Output the (x, y) coordinate of the center of the cell containing the given text.  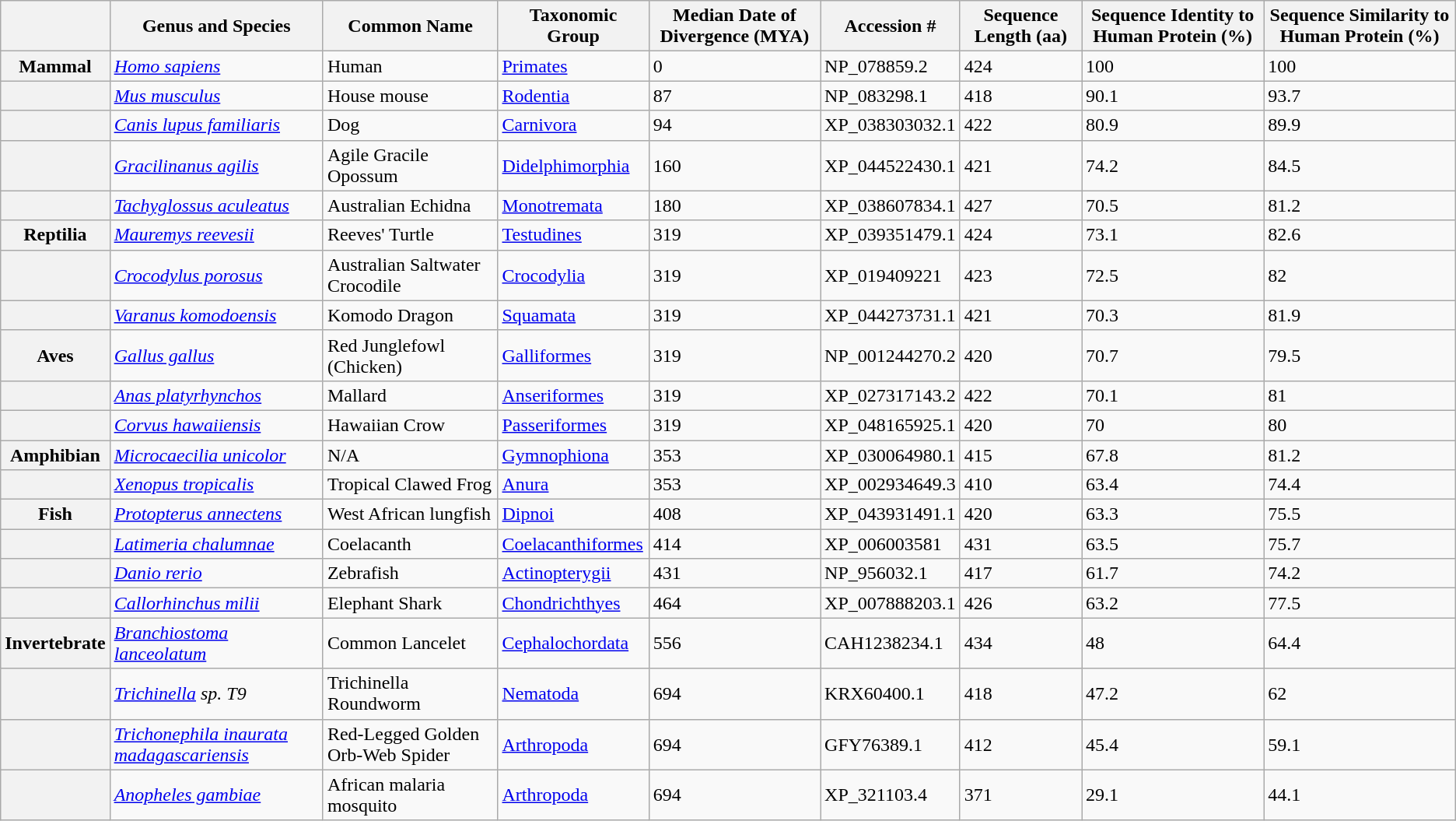
Zebrafish (411, 574)
Xenopus tropicalis (216, 485)
XP_030064980.1 (891, 455)
371 (1020, 795)
Elephant Shark (411, 603)
Invertebrate (55, 643)
417 (1020, 574)
Cephalochordata (573, 643)
Homo sapiens (216, 66)
Red Junglefowl (Chicken) (411, 355)
70.3 (1172, 315)
Testudines (573, 235)
Taxonomic Group (573, 26)
XP_027317143.2 (891, 395)
House mouse (411, 96)
Genus and Species (216, 26)
XP_039351479.1 (891, 235)
Rodentia (573, 96)
89.9 (1360, 125)
Sequence Length (aa) (1020, 26)
61.7 (1172, 574)
48 (1172, 643)
Microcaecilia unicolor (216, 455)
81 (1360, 395)
Red-Legged Golden Orb-Web Spider (411, 744)
GFY76389.1 (891, 744)
63.3 (1172, 514)
Hawaiian Crow (411, 425)
70.7 (1172, 355)
464 (734, 603)
59.1 (1360, 744)
75.7 (1360, 544)
Carnivora (573, 125)
Mus musculus (216, 96)
XP_044273731.1 (891, 315)
414 (734, 544)
XP_038303032.1 (891, 125)
412 (1020, 744)
Mallard (411, 395)
408 (734, 514)
47.2 (1172, 694)
80 (1360, 425)
Anopheles gambiae (216, 795)
Reptilia (55, 235)
160 (734, 165)
70 (1172, 425)
Anas platyrhynchos (216, 395)
XP_048165925.1 (891, 425)
Australian Echidna (411, 205)
82.6 (1360, 235)
63.4 (1172, 485)
77.5 (1360, 603)
Didelphimorphia (573, 165)
45.4 (1172, 744)
Protopterus annectens (216, 514)
Common Lancelet (411, 643)
70.5 (1172, 205)
72.5 (1172, 275)
NP_083298.1 (891, 96)
Anseriformes (573, 395)
Aves (55, 355)
Primates (573, 66)
556 (734, 643)
XP_006003581 (891, 544)
XP_019409221 (891, 275)
80.9 (1172, 125)
434 (1020, 643)
73.1 (1172, 235)
Dog (411, 125)
Varanus komodoensis (216, 315)
CAH1238234.1 (891, 643)
KRX60400.1 (891, 694)
Mauremys reevesii (216, 235)
Danio rerio (216, 574)
Fish (55, 514)
Trichonephila inaurata madagascariensis (216, 744)
0 (734, 66)
427 (1020, 205)
NP_001244270.2 (891, 355)
N/A (411, 455)
67.8 (1172, 455)
Branchiostoma lanceolatum (216, 643)
70.1 (1172, 395)
Reeves' Turtle (411, 235)
Passeriformes (573, 425)
Agile Gracile Opossum (411, 165)
XP_038607834.1 (891, 205)
Sequence Similarity to Human Protein (%) (1360, 26)
94 (734, 125)
Chondrichthyes (573, 603)
82 (1360, 275)
Crocodylia (573, 275)
Nematoda (573, 694)
74.4 (1360, 485)
Callorhinchus milii (216, 603)
XP_043931491.1 (891, 514)
NP_078859.2 (891, 66)
Coelacanth (411, 544)
426 (1020, 603)
Komodo Dragon (411, 315)
29.1 (1172, 795)
Coelacanthiformes (573, 544)
Common Name (411, 26)
Median Date of Divergence (MYA) (734, 26)
410 (1020, 485)
93.7 (1360, 96)
87 (734, 96)
Amphibian (55, 455)
Anura (573, 485)
Crocodylus porosus (216, 275)
Latimeria chalumnae (216, 544)
81.9 (1360, 315)
Dipnoi (573, 514)
XP_321103.4 (891, 795)
90.1 (1172, 96)
Galliformes (573, 355)
423 (1020, 275)
Accession # (891, 26)
African malaria mosquito (411, 795)
62 (1360, 694)
44.1 (1360, 795)
63.2 (1172, 603)
Actinopterygii (573, 574)
75.5 (1360, 514)
Gracilinanus agilis (216, 165)
415 (1020, 455)
63.5 (1172, 544)
XP_007888203.1 (891, 603)
Gallus gallus (216, 355)
XP_044522430.1 (891, 165)
Tropical Clawed Frog (411, 485)
180 (734, 205)
Trichinella Roundworm (411, 694)
84.5 (1360, 165)
NP_956032.1 (891, 574)
Corvus hawaiiensis (216, 425)
Canis lupus familiaris (216, 125)
XP_002934649.3 (891, 485)
64.4 (1360, 643)
West African lungfish (411, 514)
Sequence Identity to Human Protein (%) (1172, 26)
Australian Saltwater Crocodile (411, 275)
Trichinella sp. T9 (216, 694)
Gymnophiona (573, 455)
Tachyglossus aculeatus (216, 205)
Monotremata (573, 205)
Human (411, 66)
79.5 (1360, 355)
Mammal (55, 66)
Squamata (573, 315)
